Search for the cell housing the specified text and yield its (x, y) center coordinate. 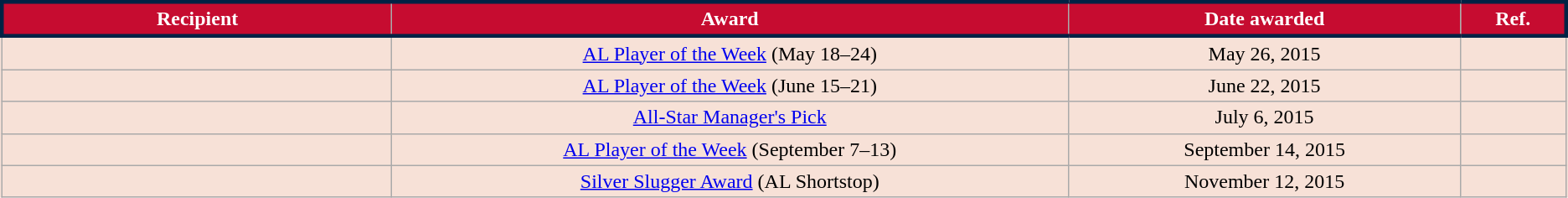
September 14, 2015 (1265, 149)
Silver Slugger Award (AL Shortstop) (730, 181)
Date awarded (1265, 18)
AL Player of the Week (May 18–24) (730, 53)
All-Star Manager's Pick (730, 117)
Ref. (1514, 18)
Award (730, 18)
Recipient (196, 18)
May 26, 2015 (1265, 53)
June 22, 2015 (1265, 86)
AL Player of the Week (September 7–13) (730, 149)
AL Player of the Week (June 15–21) (730, 86)
November 12, 2015 (1265, 181)
July 6, 2015 (1265, 117)
